Capture the cell that displays the provided text and extract its [X, Y] central coordinate. 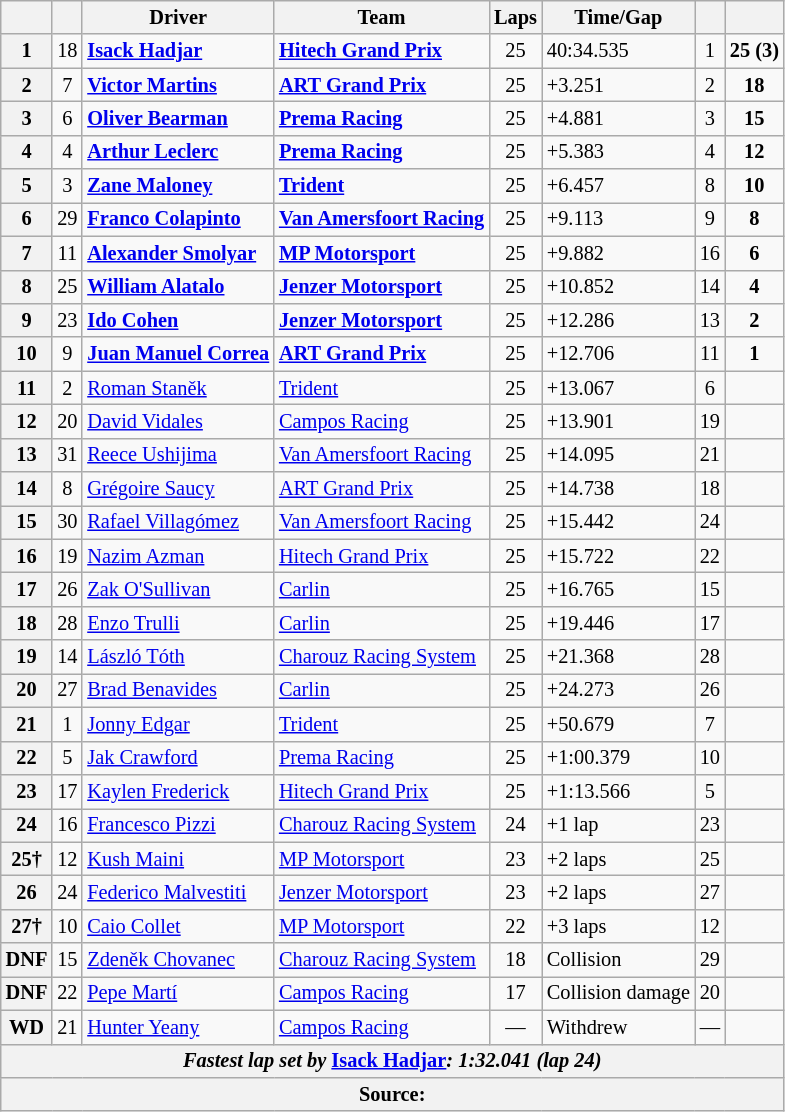
Alexander Smolyar [178, 253]
+19.446 [618, 623]
David Vidales [178, 421]
+16.765 [618, 589]
25 (3) [754, 51]
+15.442 [618, 522]
Withdrew [618, 1027]
+12.286 [618, 320]
Zak O'Sullivan [178, 589]
Kush Maini [178, 859]
Rafael Villagómez [178, 522]
+4.881 [618, 118]
Franco Colapinto [178, 219]
Oliver Bearman [178, 118]
Time/Gap [618, 17]
Jak Crawford [178, 758]
Brad Benavides [178, 690]
Source: [392, 1094]
Driver [178, 17]
+5.383 [618, 152]
+6.457 [618, 186]
+10.852 [618, 287]
+12.706 [618, 354]
Grégoire Saucy [178, 489]
+3.251 [618, 85]
Arthur Leclerc [178, 152]
Pepe Martí [178, 993]
Fastest lap set by Isack Hadjar: 1:32.041 (lap 24) [392, 1061]
Laps [516, 17]
Francesco Pizzi [178, 825]
WD [27, 1027]
+14.738 [618, 489]
+15.722 [618, 556]
27† [27, 926]
+50.679 [618, 724]
+1 lap [618, 825]
+21.368 [618, 657]
+1:00.379 [618, 758]
Juan Manuel Correa [178, 354]
Enzo Trulli [178, 623]
40:34.535 [618, 51]
Ido Cohen [178, 320]
Zane Maloney [178, 186]
Roman Staněk [178, 388]
William Alatalo [178, 287]
+13.901 [618, 421]
Team [382, 17]
31 [67, 455]
Collision damage [618, 993]
Isack Hadjar [178, 51]
Jonny Edgar [178, 724]
László Tóth [178, 657]
Kaylen Frederick [178, 791]
+9.882 [618, 253]
Zdeněk Chovanec [178, 960]
30 [67, 522]
+9.113 [618, 219]
Victor Martins [178, 85]
+13.067 [618, 388]
Nazim Azman [178, 556]
+14.095 [618, 455]
Federico Malvestiti [178, 892]
+24.273 [618, 690]
Collision [618, 960]
+1:13.566 [618, 791]
Caio Collet [178, 926]
Reece Ushijima [178, 455]
25† [27, 859]
Hunter Yeany [178, 1027]
+3 laps [618, 926]
